Output the [X, Y] coordinate of the center of the cell containing the given text.  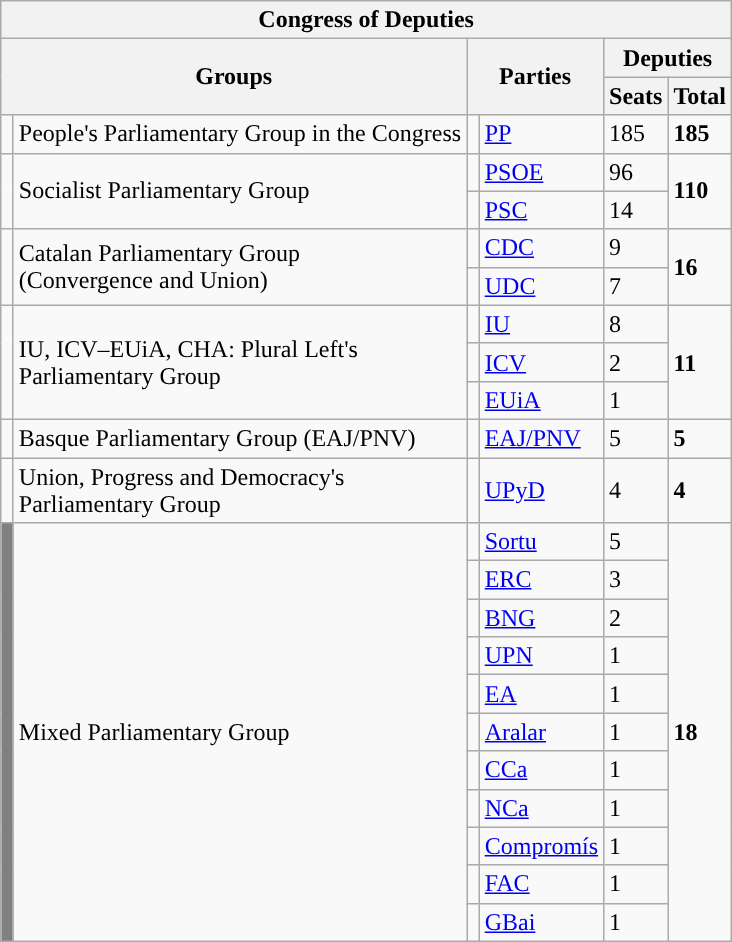
PP [541, 134]
EAJ/PNV [541, 438]
Mixed Parliamentary Group [240, 732]
CCa [541, 770]
Basque Parliamentary Group (EAJ/PNV) [240, 438]
9 [636, 248]
Total [700, 96]
16 [700, 267]
Sortu [541, 542]
Groups [234, 77]
UPyD [541, 490]
Catalan Parliamentary Group(Convergence and Union) [240, 267]
IU, ICV–EUiA, CHA: Plural Left'sParliamentary Group [240, 362]
11 [700, 362]
14 [636, 210]
Union, Progress and Democracy'sParliamentary Group [240, 490]
110 [700, 191]
FAC [541, 884]
Aralar [541, 732]
3 [636, 580]
UDC [541, 286]
7 [636, 286]
Congress of Deputies [366, 20]
Compromís [541, 846]
ERC [541, 580]
PSOE [541, 172]
UPN [541, 656]
EUiA [541, 400]
8 [636, 324]
PSC [541, 210]
ICV [541, 362]
Socialist Parliamentary Group [240, 191]
Parties [536, 77]
96 [636, 172]
GBai [541, 922]
Seats [636, 96]
CDC [541, 248]
People's Parliamentary Group in the Congress [240, 134]
EA [541, 694]
Deputies [668, 58]
NCa [541, 808]
IU [541, 324]
18 [700, 732]
BNG [541, 618]
